Provide the (x, y) coordinate of the cell's center where the given text is located.  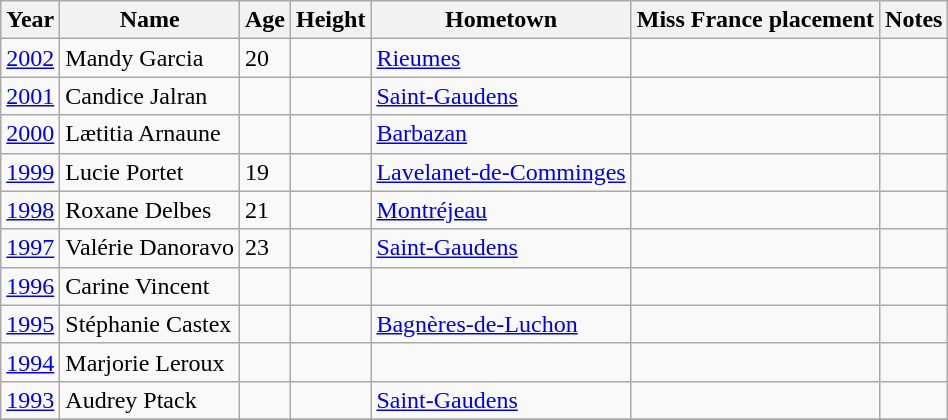
Bagnères-de-Luchon (501, 324)
Candice Jalran (150, 96)
21 (264, 210)
Barbazan (501, 134)
Year (30, 20)
Audrey Ptack (150, 400)
Valérie Danoravo (150, 248)
2000 (30, 134)
Montréjeau (501, 210)
2002 (30, 58)
1998 (30, 210)
Hometown (501, 20)
Lavelanet-de-Comminges (501, 172)
1996 (30, 286)
Miss France placement (755, 20)
23 (264, 248)
Rieumes (501, 58)
Stéphanie Castex (150, 324)
Mandy Garcia (150, 58)
Lucie Portet (150, 172)
2001 (30, 96)
Notes (914, 20)
Carine Vincent (150, 286)
Marjorie Leroux (150, 362)
20 (264, 58)
19 (264, 172)
1997 (30, 248)
Roxane Delbes (150, 210)
Name (150, 20)
Height (331, 20)
Age (264, 20)
1993 (30, 400)
1994 (30, 362)
1999 (30, 172)
1995 (30, 324)
Lætitia Arnaune (150, 134)
